Return the [X, Y] coordinate for the center point of the cell that contains the specified text.  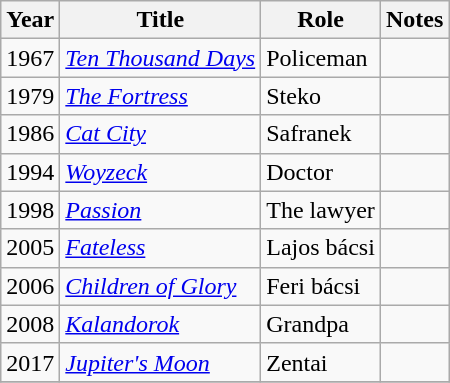
Doctor [321, 172]
Kalandorok [160, 324]
Grandpa [321, 324]
The Fortress [160, 96]
Notes [414, 20]
Cat City [160, 134]
Feri bácsi [321, 286]
Passion [160, 210]
Woyzeck [160, 172]
Policeman [321, 58]
Fateless [160, 248]
1986 [30, 134]
1967 [30, 58]
Title [160, 20]
Jupiter's Moon [160, 362]
2006 [30, 286]
1998 [30, 210]
Zentai [321, 362]
Children of Glory [160, 286]
1994 [30, 172]
Steko [321, 96]
Role [321, 20]
Safranek [321, 134]
Year [30, 20]
Lajos bácsi [321, 248]
2008 [30, 324]
The lawyer [321, 210]
Ten Thousand Days [160, 58]
2017 [30, 362]
1979 [30, 96]
2005 [30, 248]
